Determine the (X, Y) coordinate at the center of the cell enclosing the given text.  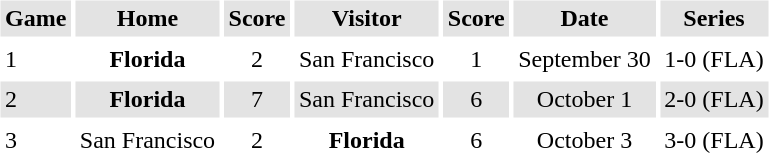
October 1 (585, 100)
Date (585, 18)
2-0 (FLA) (714, 100)
1-0 (FLA) (714, 59)
Visitor (366, 18)
September 30 (585, 59)
Series (714, 18)
7 (257, 100)
6 (476, 100)
Home (147, 18)
Game (35, 18)
